Detect which cell encompasses the target text, then output its (x, y) center coordinate. 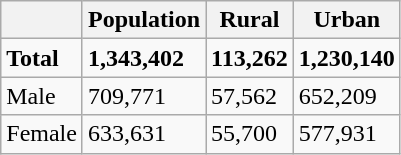
Urban (346, 20)
Population (144, 20)
652,209 (346, 96)
113,262 (250, 58)
55,700 (250, 134)
Female (42, 134)
Male (42, 96)
709,771 (144, 96)
633,631 (144, 134)
Total (42, 58)
57,562 (250, 96)
577,931 (346, 134)
Rural (250, 20)
1,230,140 (346, 58)
1,343,402 (144, 58)
